Return [X, Y] of the center of cell containing provided text 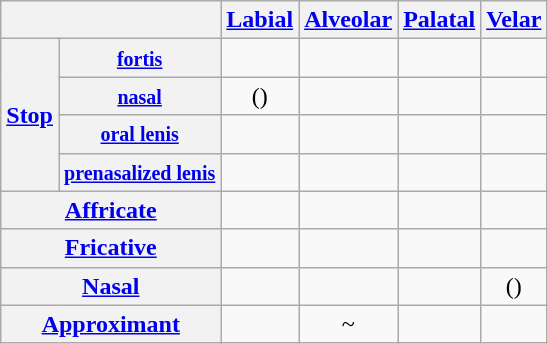
fortis [139, 58]
Stop [30, 115]
Fricative [111, 248]
Nasal [111, 286]
~ [348, 324]
Alveolar [348, 20]
nasal [139, 96]
oral lenis [139, 134]
Affricate [111, 210]
Labial [260, 20]
Velar [514, 20]
Approximant [111, 324]
Palatal [440, 20]
prenasalized lenis [139, 172]
